Identify which cell holds the provided text, then report its [X, Y] central coordinate. 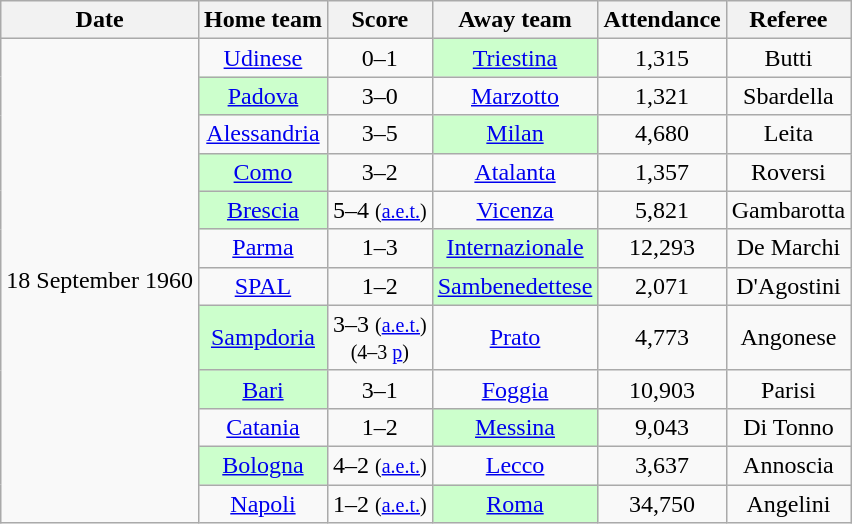
Leita [788, 134]
4,773 [662, 338]
Di Tonno [788, 427]
D'Agostini [788, 286]
Udinese [262, 58]
9,043 [662, 427]
Napoli [262, 503]
3,637 [662, 465]
3–5 [380, 134]
10,903 [662, 389]
Away team [515, 20]
Bari [262, 389]
Roversi [788, 172]
1–3 [380, 248]
Atalanta [515, 172]
Angonese [788, 338]
Butti [788, 58]
Marzotto [515, 96]
Catania [262, 427]
1,321 [662, 96]
Triestina [515, 58]
Referee [788, 20]
18 September 1960 [100, 281]
5,821 [662, 210]
SPAL [262, 286]
Angelini [788, 503]
3–1 [380, 389]
Sbardella [788, 96]
34,750 [662, 503]
Sambenedettese [515, 286]
Parma [262, 248]
3–2 [380, 172]
Foggia [515, 389]
3–0 [380, 96]
Home team [262, 20]
4,680 [662, 134]
Alessandria [262, 134]
Vicenza [515, 210]
Gambarotta [788, 210]
Milan [515, 134]
Parisi [788, 389]
Padova [262, 96]
0–1 [380, 58]
Internazionale [515, 248]
Roma [515, 503]
Messina [515, 427]
Score [380, 20]
3–3 (a.e.t.)(4–3 p) [380, 338]
1,357 [662, 172]
Lecco [515, 465]
Date [100, 20]
4–2 (a.e.t.) [380, 465]
Sampdoria [262, 338]
1–2 (a.e.t.) [380, 503]
2,071 [662, 286]
1,315 [662, 58]
Como [262, 172]
Prato [515, 338]
De Marchi [788, 248]
Brescia [262, 210]
Bologna [262, 465]
Annoscia [788, 465]
5–4 (a.e.t.) [380, 210]
Attendance [662, 20]
12,293 [662, 248]
